Locate the cell with the specified text and output its [x, y] center coordinate. 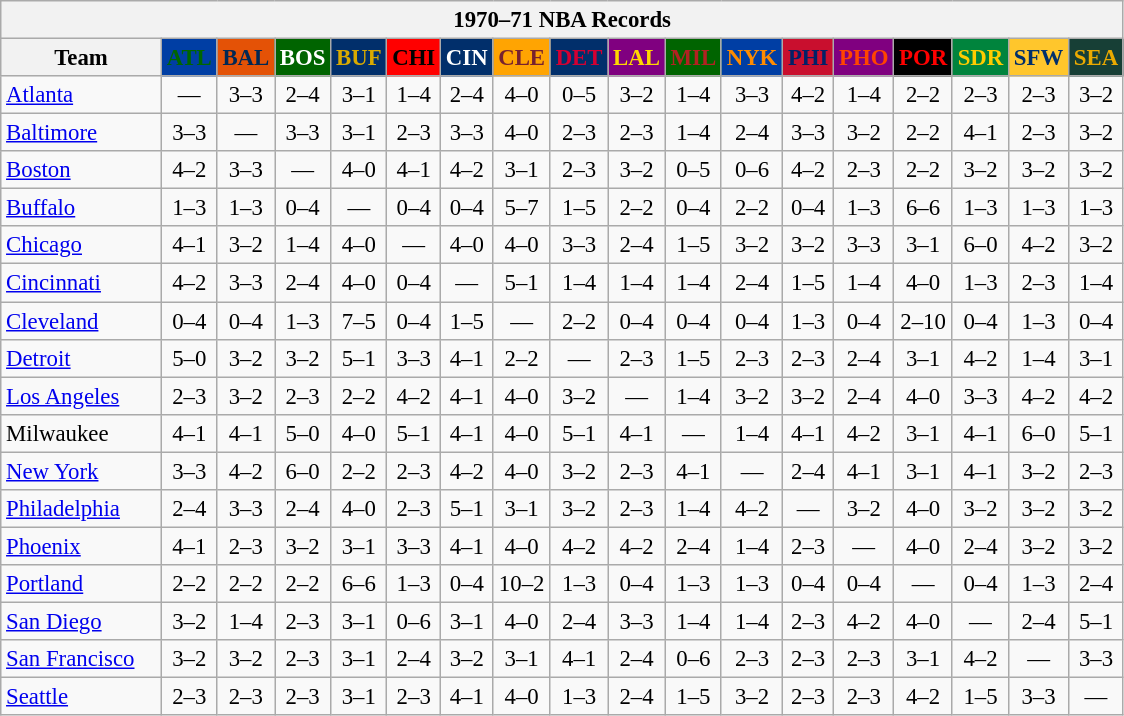
10–2 [522, 584]
NYK [752, 58]
7–5 [359, 321]
5–7 [522, 208]
POR [924, 58]
Chicago [82, 245]
San Diego [82, 621]
Phoenix [82, 546]
Cleveland [82, 321]
San Francisco [82, 659]
Portland [82, 584]
PHO [864, 58]
Baltimore [82, 133]
BAL [246, 58]
CLE [522, 58]
Philadelphia [82, 509]
Boston [82, 170]
2–10 [924, 321]
SDR [980, 58]
ATL [189, 58]
Atlanta [82, 95]
SEA [1096, 58]
Buffalo [82, 208]
Milwaukee [82, 433]
Team [82, 58]
Cincinnati [82, 283]
CHI [414, 58]
1970–71 NBA Records [562, 20]
Los Angeles [82, 396]
New York [82, 471]
PHI [808, 58]
Seattle [82, 697]
Detroit [82, 358]
BOS [303, 58]
SFW [1039, 58]
CIN [467, 58]
LAL [636, 58]
DET [578, 58]
BUF [359, 58]
MIL [693, 58]
